Capture the cell that displays the provided text and extract its [X, Y] central coordinate. 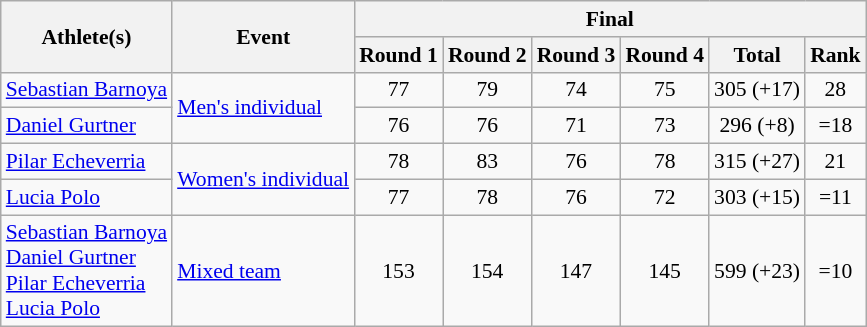
Lucia Polo [86, 197]
=18 [836, 126]
305 (+17) [757, 90]
Rank [836, 55]
315 (+27) [757, 162]
72 [664, 197]
Round 3 [576, 55]
28 [836, 90]
74 [576, 90]
Sebastian Barnoya [86, 90]
Athlete(s) [86, 36]
303 (+15) [757, 197]
145 [664, 271]
75 [664, 90]
83 [488, 162]
=11 [836, 197]
79 [488, 90]
Round 2 [488, 55]
Final [610, 19]
Sebastian BarnoyaDaniel GurtnerPilar EcheverriaLucia Polo [86, 271]
Round 1 [398, 55]
296 (+8) [757, 126]
599 (+23) [757, 271]
Pilar Echeverria [86, 162]
73 [664, 126]
154 [488, 271]
71 [576, 126]
Women's individual [263, 180]
Mixed team [263, 271]
Total [757, 55]
Men's individual [263, 108]
147 [576, 271]
Daniel Gurtner [86, 126]
153 [398, 271]
21 [836, 162]
=10 [836, 271]
Event [263, 36]
Round 4 [664, 55]
